Return [X, Y] of the center of cell containing provided text 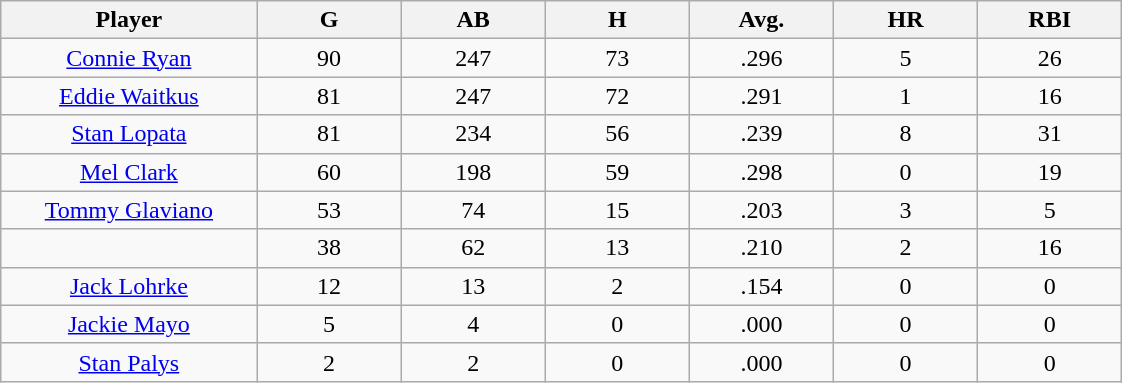
.203 [761, 210]
Eddie Waitkus [129, 96]
72 [617, 96]
Connie Ryan [129, 58]
Jackie Mayo [129, 324]
59 [617, 172]
HR [905, 20]
Jack Lohrke [129, 286]
1 [905, 96]
Mel Clark [129, 172]
RBI [1050, 20]
Player [129, 20]
62 [473, 248]
73 [617, 58]
Stan Palys [129, 362]
60 [329, 172]
53 [329, 210]
15 [617, 210]
8 [905, 134]
.210 [761, 248]
AB [473, 20]
Tommy Glaviano [129, 210]
4 [473, 324]
.291 [761, 96]
Avg. [761, 20]
26 [1050, 58]
74 [473, 210]
.154 [761, 286]
G [329, 20]
.298 [761, 172]
H [617, 20]
Stan Lopata [129, 134]
3 [905, 210]
198 [473, 172]
.296 [761, 58]
234 [473, 134]
19 [1050, 172]
.239 [761, 134]
90 [329, 58]
31 [1050, 134]
38 [329, 248]
12 [329, 286]
56 [617, 134]
